Scan for the cell matching the given text and deliver its [x, y] coordinate at center. 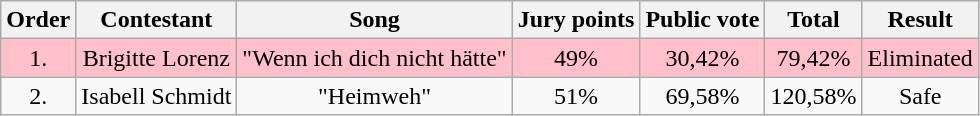
2. [38, 96]
69,58% [702, 96]
51% [576, 96]
Order [38, 20]
Result [920, 20]
Isabell Schmidt [156, 96]
30,42% [702, 58]
Contestant [156, 20]
Total [814, 20]
Jury points [576, 20]
79,42% [814, 58]
1. [38, 58]
"Heimweh" [374, 96]
Safe [920, 96]
Brigitte Lorenz [156, 58]
Song [374, 20]
49% [576, 58]
"Wenn ich dich nicht hätte" [374, 58]
Public vote [702, 20]
120,58% [814, 96]
Eliminated [920, 58]
